From the cell containing the given text, extract its center point as (x, y) coordinate. 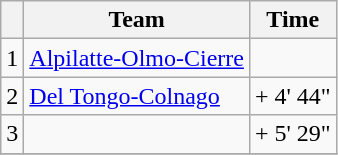
Del Tongo-Colnago (137, 96)
Time (292, 20)
2 (12, 96)
Team (137, 20)
Alpilatte-Olmo-Cierre (137, 58)
+ 5' 29" (292, 134)
3 (12, 134)
+ 4' 44" (292, 96)
1 (12, 58)
